Scan for the cell matching the given text and deliver its [x, y] coordinate at center. 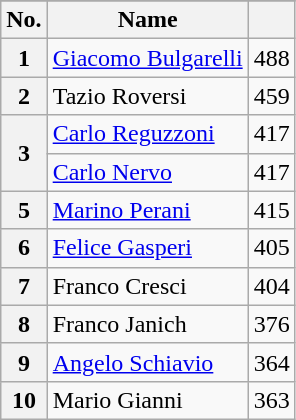
7 [24, 286]
3 [24, 153]
Angelo Schiavio [148, 362]
8 [24, 324]
376 [272, 324]
415 [272, 210]
No. [24, 20]
1 [24, 58]
10 [24, 400]
Marino Perani [148, 210]
Tazio Roversi [148, 96]
405 [272, 248]
2 [24, 96]
9 [24, 362]
Name [148, 20]
6 [24, 248]
364 [272, 362]
363 [272, 400]
404 [272, 286]
459 [272, 96]
Carlo Nervo [148, 172]
Mario Gianni [148, 400]
Franco Janich [148, 324]
Giacomo Bulgarelli [148, 58]
Felice Gasperi [148, 248]
Carlo Reguzzoni [148, 134]
488 [272, 58]
5 [24, 210]
Franco Cresci [148, 286]
